Output the [x, y] coordinate of the center of the cell containing the given text.  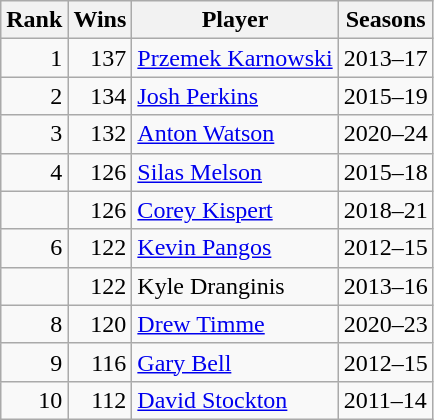
3 [34, 134]
8 [34, 324]
4 [34, 172]
Silas Melson [235, 172]
2015–19 [386, 96]
134 [100, 96]
Wins [100, 20]
Kevin Pangos [235, 248]
Josh Perkins [235, 96]
Player [235, 20]
2 [34, 96]
6 [34, 248]
David Stockton [235, 400]
2011–14 [386, 400]
2013–17 [386, 58]
137 [100, 58]
Drew Timme [235, 324]
Seasons [386, 20]
2020–24 [386, 134]
2013–16 [386, 286]
10 [34, 400]
116 [100, 362]
Corey Kispert [235, 210]
2020–23 [386, 324]
112 [100, 400]
Anton Watson [235, 134]
132 [100, 134]
2015–18 [386, 172]
Kyle Dranginis [235, 286]
Gary Bell [235, 362]
9 [34, 362]
2018–21 [386, 210]
1 [34, 58]
Przemek Karnowski [235, 58]
120 [100, 324]
Rank [34, 20]
